Search for the cell housing the specified text and yield its (X, Y) center coordinate. 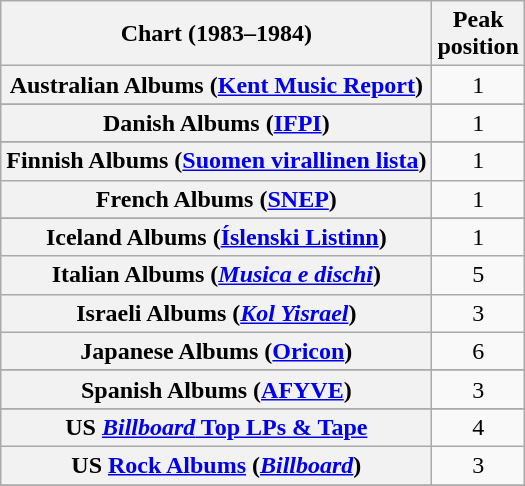
Australian Albums (Kent Music Report) (216, 85)
4 (478, 427)
Italian Albums (Musica e dischi) (216, 275)
5 (478, 275)
Danish Albums (IFPI) (216, 123)
6 (478, 351)
Peakposition (478, 34)
Finnish Albums (Suomen virallinen lista) (216, 161)
US Billboard Top LPs & Tape (216, 427)
Iceland Albums (Íslenski Listinn) (216, 237)
Spanish Albums (AFYVE) (216, 389)
Chart (1983–1984) (216, 34)
French Albums (SNEP) (216, 199)
US Rock Albums (Billboard) (216, 465)
Israeli Albums (Kol Yisrael) (216, 313)
Japanese Albums (Oricon) (216, 351)
